Extract the [X, Y] coordinate from the center of the cell holding the provided text.  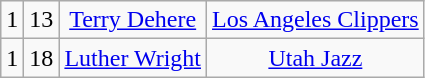
Luther Wright [133, 58]
18 [42, 58]
13 [42, 20]
Utah Jazz [316, 58]
Terry Dehere [133, 20]
Los Angeles Clippers [316, 20]
